Identify which cell holds the provided text, then report its (X, Y) central coordinate. 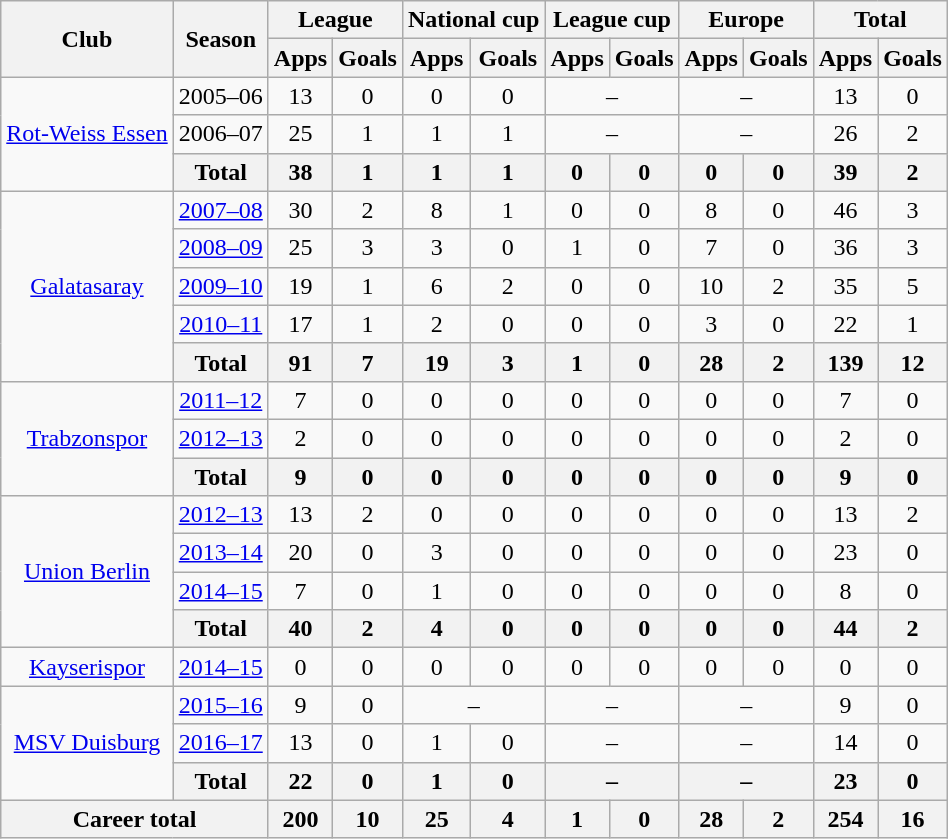
38 (300, 172)
2008–09 (220, 248)
MSV Duisburg (87, 743)
40 (300, 629)
League (335, 20)
National cup (473, 20)
League cup (612, 20)
44 (845, 629)
254 (845, 819)
5 (913, 286)
200 (300, 819)
14 (845, 743)
2006–07 (220, 134)
Season (220, 39)
Trabzonspor (87, 438)
2015–16 (220, 705)
Club (87, 39)
39 (845, 172)
Career total (135, 819)
91 (300, 362)
Kayserispor (87, 667)
17 (300, 324)
2013–14 (220, 553)
2005–06 (220, 96)
36 (845, 248)
2016–17 (220, 743)
16 (913, 819)
2009–10 (220, 286)
Union Berlin (87, 572)
Europe (746, 20)
26 (845, 134)
Galatasaray (87, 286)
12 (913, 362)
139 (845, 362)
20 (300, 553)
35 (845, 286)
6 (436, 286)
2011–12 (220, 400)
30 (300, 210)
Rot-Weiss Essen (87, 134)
46 (845, 210)
2010–11 (220, 324)
2007–08 (220, 210)
